Detect which cell encompasses the target text, then output its [X, Y] center coordinate. 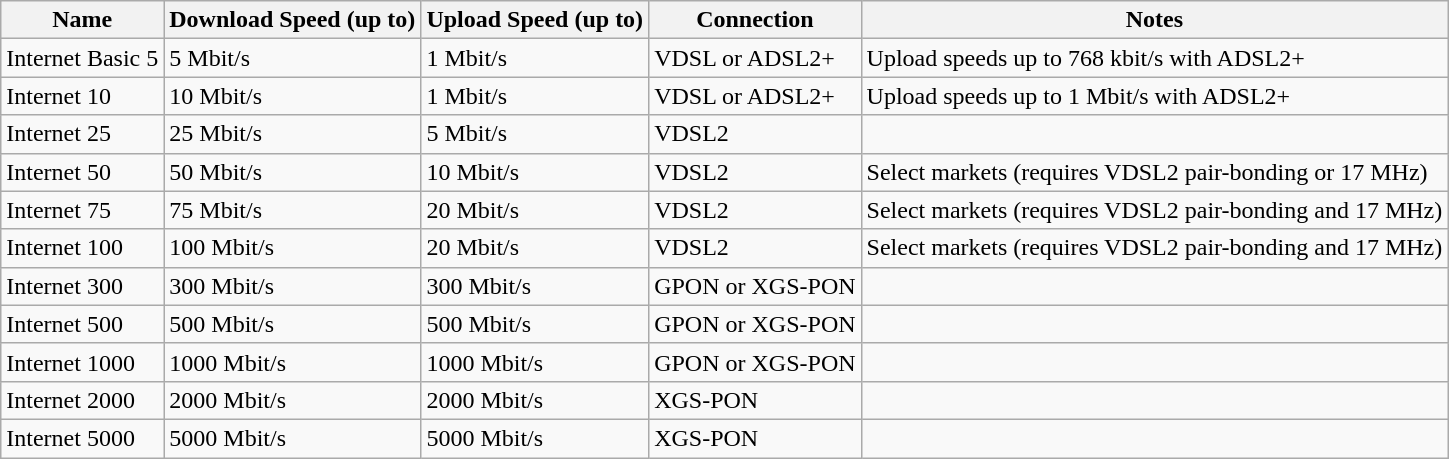
Internet 50 [82, 172]
Upload speeds up to 1 Mbit/s with ADSL2+ [1154, 96]
Notes [1154, 20]
Select markets (requires VDSL2 pair-bonding or 17 MHz) [1154, 172]
Internet 2000 [82, 400]
Name [82, 20]
25 Mbit/s [292, 134]
75 Mbit/s [292, 210]
Upload speeds up to 768 kbit/s with ADSL2+ [1154, 58]
Internet 500 [82, 324]
Download Speed (up to) [292, 20]
Internet 300 [82, 286]
Internet 1000 [82, 362]
Upload Speed (up to) [535, 20]
Internet 5000 [82, 438]
50 Mbit/s [292, 172]
Internet 100 [82, 248]
Internet 10 [82, 96]
100 Mbit/s [292, 248]
Internet Basic 5 [82, 58]
Connection [755, 20]
Internet 75 [82, 210]
Internet 25 [82, 134]
